Return [X, Y] of the center of cell containing provided text 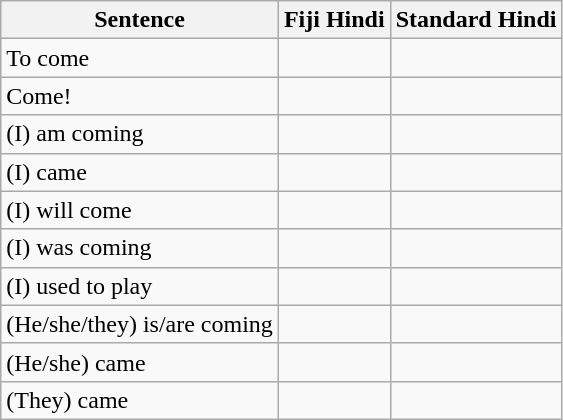
(I) came [140, 172]
Come! [140, 96]
(I) used to play [140, 286]
(He/she) came [140, 362]
(I) will come [140, 210]
(I) am coming [140, 134]
(He/she/they) is/are coming [140, 324]
(I) was coming [140, 248]
Sentence [140, 20]
(They) came [140, 400]
Standard Hindi [476, 20]
To come [140, 58]
Fiji Hindi [334, 20]
